Extract the [x, y] coordinate from the center of the cell holding the provided text.  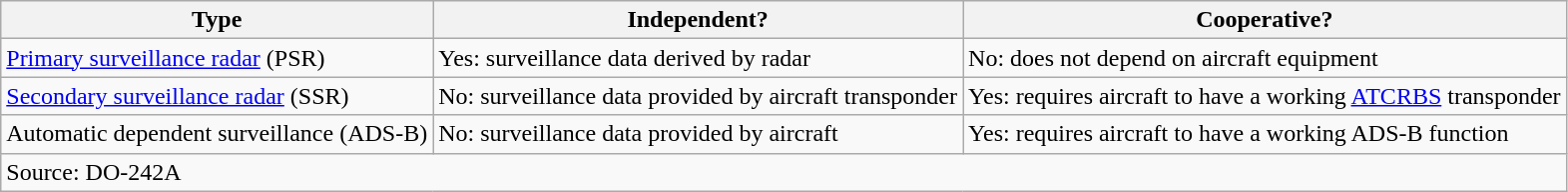
Type [218, 20]
Yes: surveillance data derived by radar [699, 58]
No: surveillance data provided by aircraft transponder [699, 96]
Secondary surveillance radar (SSR) [218, 96]
No: does not depend on aircraft equipment [1266, 58]
No: surveillance data provided by aircraft [699, 134]
Primary surveillance radar (PSR) [218, 58]
Cooperative? [1266, 20]
Source: DO-242A [784, 172]
Automatic dependent surveillance (ADS-B) [218, 134]
Yes: requires aircraft to have a working ADS-B function [1266, 134]
Independent? [699, 20]
Yes: requires aircraft to have a working ATCRBS transponder [1266, 96]
